Provide the (X, Y) coordinate of the cell's center where the given text is located.  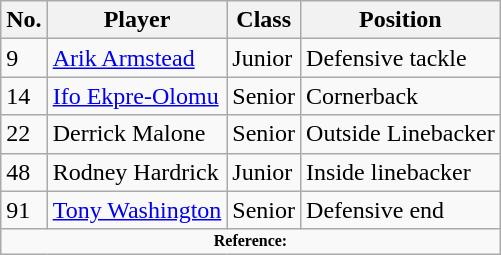
14 (24, 96)
91 (24, 210)
22 (24, 134)
Derrick Malone (137, 134)
No. (24, 20)
Position (401, 20)
Reference: (250, 241)
Inside linebacker (401, 172)
Cornerback (401, 96)
Player (137, 20)
Defensive tackle (401, 58)
Defensive end (401, 210)
Outside Linebacker (401, 134)
9 (24, 58)
Rodney Hardrick (137, 172)
Class (264, 20)
48 (24, 172)
Ifo Ekpre-Olomu (137, 96)
Arik Armstead (137, 58)
Tony Washington (137, 210)
